For the text-containing cell, return its midpoint in [x, y] coordinate format. 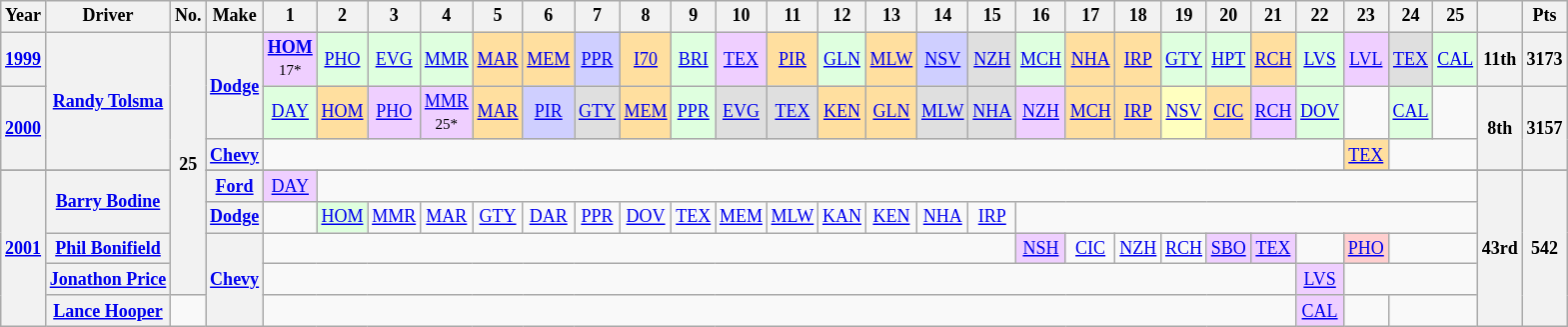
10 [742, 16]
8 [646, 16]
I70 [646, 59]
Lance Hooper [108, 310]
5 [498, 16]
3 [394, 16]
No. [188, 16]
43rd [1499, 248]
23 [1365, 16]
12 [842, 16]
2 [342, 16]
KAN [842, 218]
18 [1138, 16]
HOM17* [290, 59]
NSH [1041, 248]
21 [1273, 16]
Randy Tolsma [108, 102]
1 [290, 16]
2000 [24, 128]
Barry Bodine [108, 201]
22 [1320, 16]
Jonathon Price [108, 280]
SBO [1228, 248]
MMR25* [448, 113]
Driver [108, 16]
Phil Bonifield [108, 248]
Ford [235, 186]
16 [1041, 16]
HPT [1228, 59]
19 [1184, 16]
7 [598, 16]
BRI [694, 59]
542 [1545, 248]
Pts [1545, 16]
4 [448, 16]
11th [1499, 59]
20 [1228, 16]
11 [791, 16]
1999 [24, 59]
Year [24, 16]
LVL [1365, 59]
DAR [549, 218]
14 [943, 16]
8th [1499, 128]
Make [235, 16]
2001 [24, 248]
13 [891, 16]
6 [549, 16]
17 [1090, 16]
24 [1411, 16]
15 [992, 16]
3157 [1545, 128]
3173 [1545, 59]
9 [694, 16]
